Detect which cell encompasses the target text, then output its [X, Y] center coordinate. 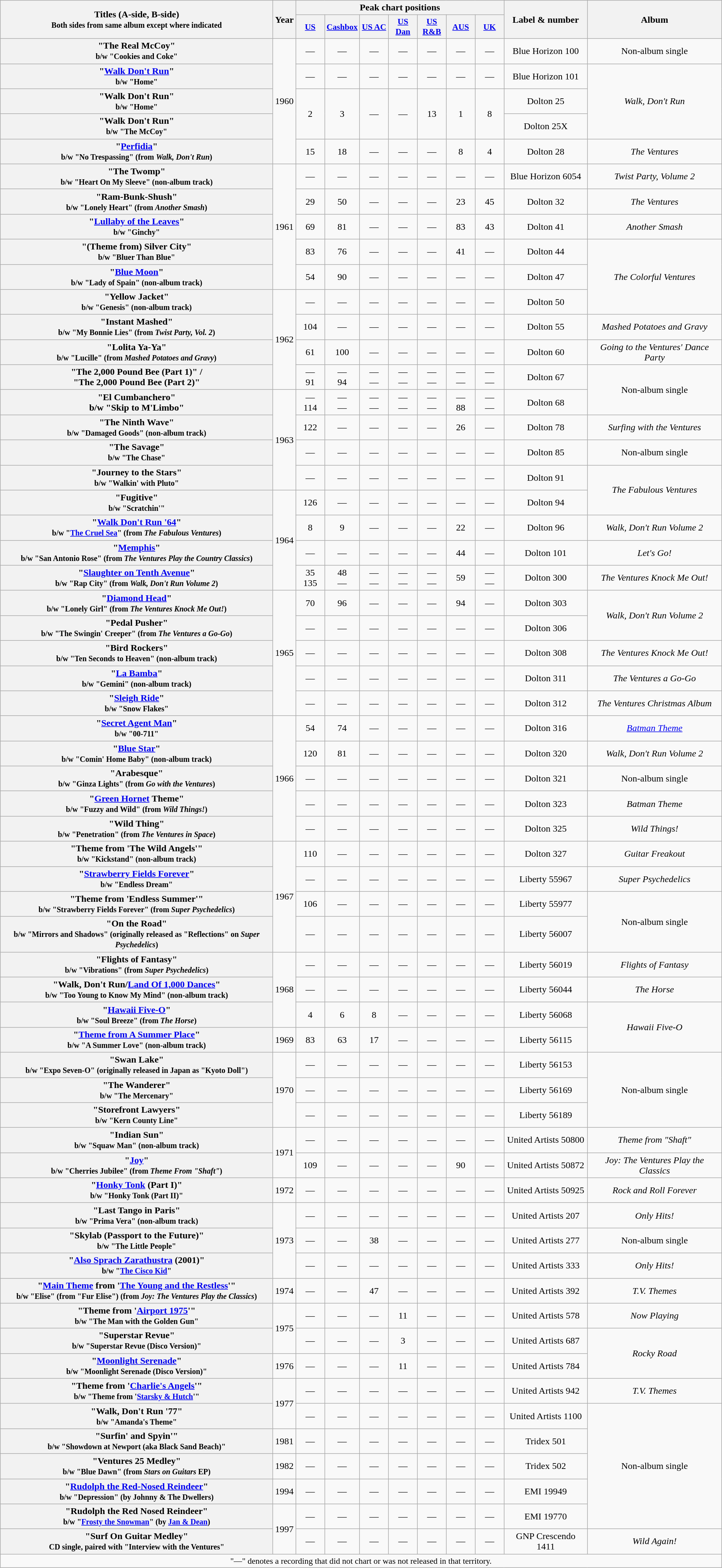
38 [374, 1241]
18 [342, 151]
"Surf On Guitar Medley"CD single, paired with "Interview with the Ventures" [137, 1541]
Dolton 32 [546, 201]
Rocky Road [655, 1353]
1975 [285, 1328]
1968 [285, 989]
Year [285, 19]
1964 [285, 540]
"Theme from 'Airport 1975'"b/w "The Man with the Golden Gun" [137, 1315]
29 [310, 201]
United Artists 277 [546, 1241]
59 [461, 578]
Twist Party, Volume 2 [655, 177]
Dolton 327 [546, 854]
"Indian Sun"b/w "Squaw Man" (non-album track) [137, 1140]
The Horse [655, 989]
"Walk Don't Run"b/w "The McCoy" [137, 126]
Dolton 312 [546, 703]
The Colorful Ventures [655, 277]
Titles (A-side, B-side)Both sides from same album except where indicated [137, 19]
UK [490, 27]
"The Ninth Wave"b/w "Damaged Goods" (non-album track) [137, 427]
Walk, Don't Run [655, 101]
15 [310, 151]
"Secret Agent Man"b/w "00-711" [137, 729]
50 [342, 201]
76 [342, 251]
26 [461, 427]
Liberty 56019 [546, 965]
Dolton 78 [546, 427]
"The Savage"b/w "The Chase" [137, 453]
Now Playing [655, 1315]
Hawaii Five-O [655, 1027]
Liberty 56007 [546, 934]
"Rudolph the Red Nosed Reindeer"b/w "Frosty the Snowman" (by Jan & Dean) [137, 1517]
1962 [285, 340]
1966 [285, 779]
Dolton 300 [546, 578]
9 [342, 527]
70 [310, 603]
1963 [285, 440]
1970 [285, 1090]
41 [461, 251]
6 [342, 1015]
"Theme from 'Charlie's Angels'"b/w "Theme from 'Starsky & Hutch'" [137, 1391]
Dolton 94 [546, 503]
"The Twomp"b/w "Heart On My Sleeve" (non-album track) [137, 177]
"Honky Tonk (Part I)"b/w "Honky Tonk (Part II)" [137, 1191]
"Swan Lake"b/w "Expo Seven-O" (originally released in Japan as "Kyoto Doll") [137, 1065]
Joy: The Ventures Play the Classics [655, 1165]
US [310, 27]
Liberty 55977 [546, 904]
Dolton 41 [546, 227]
Dolton 323 [546, 803]
Blue Horizon 101 [546, 76]
Liberty 56169 [546, 1090]
Dolton 25 [546, 101]
"Main Theme from 'The Young and the Restless'"b/w "Elise" (from "Fur Elise") (from Joy: The Ventures Play the Classics) [137, 1291]
Flights of Fantasy [655, 965]
"Flights of Fantasy"b/w "Vibrations" (from Super Psychedelics) [137, 965]
Liberty 56189 [546, 1115]
Dolton 25X [546, 126]
Dolton 303 [546, 603]
AUS [461, 27]
63 [342, 1039]
"Blue Star"b/w "Comin' Home Baby" (non-album track) [137, 753]
"Also Sprach Zarathustra (2001)"b/w "The Cisco Kid" [137, 1265]
"Walk, Don't Run/Land Of 1,000 Dances"b/w "Too Young to Know My Mind" (non-album track) [137, 989]
Dolton 44 [546, 251]
Liberty 56068 [546, 1015]
Wild Things! [655, 829]
Mashed Potatoes and Gravy [655, 327]
61 [310, 352]
Tridex 502 [546, 1466]
Dolton 91 [546, 477]
Label & number [546, 19]
Going to the Ventures' Dance Party [655, 352]
Dolton 96 [546, 527]
1961 [285, 227]
Dolton 67 [546, 377]
GNP Crescendo 1411 [546, 1541]
"Lullaby of the Leaves"b/w "Ginchy" [137, 227]
EMI 19770 [546, 1517]
United Artists 942 [546, 1391]
"Moonlight Serenade"b/w "Moonlight Serenade (Disco Version)" [137, 1366]
US R&B [432, 27]
"Superstar Revue"b/w "Superstar Revue (Disco Version)" [137, 1341]
43 [490, 227]
Dolton 321 [546, 779]
US Dan [403, 27]
"Strawberry Fields Forever"b/w "Endless Dream" [137, 879]
Another Smash [655, 227]
"On the Road"b/w "Mirrors and Shadows" (originally released as "Reflections" on Super Psychedelics) [137, 934]
100 [342, 352]
"—" denotes a recording that did not chart or was not released in that territory. [361, 1561]
Blue Horizon 6054 [546, 177]
"La Bamba"b/w "Gemini" (non-album track) [137, 678]
13 [432, 114]
United Artists 578 [546, 1315]
"Walk, Don't Run '77"b/w "Amanda's Theme" [137, 1416]
"Walk Don't Run '64"b/w "The Cruel Sea" (from The Fabulous Ventures) [137, 527]
48— [342, 578]
United Artists 784 [546, 1366]
1981 [285, 1441]
Dolton 311 [546, 678]
"Green Hornet Theme"b/w "Fuzzy and Wild" (from Wild Things!) [137, 803]
Liberty 55967 [546, 879]
96 [342, 603]
"Storefront Lawyers"b/w "Kern County Line" [137, 1115]
Dolton 308 [546, 653]
United Artists 50925 [546, 1191]
"Arabesque"b/w "Ginza Lights" (from Go with the Ventures) [137, 779]
23 [461, 201]
EMI 19949 [546, 1491]
Dolton 55 [546, 327]
44 [461, 553]
"Surfin' and Spyin'"b/w "Showdown at Newport (aka Black Sand Beach)" [137, 1441]
"Slaughter on Tenth Avenue"b/w "Rap City" (from Walk, Don't Run Volume 2) [137, 578]
74 [342, 729]
1972 [285, 1191]
"Bird Rockers"b/w "Ten Seconds to Heaven" (non-album track) [137, 653]
US AC [374, 27]
"Yellow Jacket"b/w "Genesis" (non-album track) [137, 302]
Theme from "Shaft" [655, 1140]
"Hawaii Five-O"b/w "Soul Breeze" (from The Horse) [137, 1015]
"Fugitive"b/w "Scratchin'" [137, 503]
69 [310, 227]
"Joy"b/w "Cherries Jubilee" (from Theme From "Shaft") [137, 1165]
"Memphis"b/w "San Antonio Rose" (from The Ventures Play the Country Classics) [137, 553]
109 [310, 1165]
1965 [285, 653]
104 [310, 327]
"Blue Moon"b/w "Lady of Spain" (non-album track) [137, 277]
"Wild Thing"b/w "Penetration" (from The Ventures in Space) [137, 829]
"Skylab (Passport to the Future)"b/w "The Little People" [137, 1241]
Rock and Roll Forever [655, 1191]
126 [310, 503]
2 [310, 114]
Peak chart positions [400, 8]
Dolton 60 [546, 352]
22 [461, 527]
Album [655, 19]
United Artists 392 [546, 1291]
"Last Tango in Paris"b/w "Prima Vera" (non-album track) [137, 1215]
Dolton 68 [546, 403]
United Artists 333 [546, 1265]
Dolton 325 [546, 829]
"Theme from A Summer Place"b/w "A Summer Love" (non-album track) [137, 1039]
Wild Again! [655, 1541]
—94 [342, 377]
"Instant Mashed"b/w "My Bonnie Lies" (from Twist Party, Vol. 2) [137, 327]
1997 [285, 1529]
—91 [310, 377]
106 [310, 904]
The Fabulous Ventures [655, 490]
"Pedal Pusher"b/w "The Swingin' Creeper" (from The Ventures a Go-Go) [137, 628]
Dolton 85 [546, 453]
Dolton 28 [546, 151]
United Artists 687 [546, 1341]
1982 [285, 1466]
45 [490, 201]
Guitar Freakout [655, 854]
—114 [310, 403]
"Theme from 'Endless Summer'"b/w "Strawberry Fields Forever" (from Super Psychedelics) [137, 904]
1967 [285, 897]
Tridex 501 [546, 1441]
94 [461, 603]
122 [310, 427]
The Ventures a Go-Go [655, 678]
Let's Go! [655, 553]
"Lolita Ya-Ya"b/w "Lucille" (from Mashed Potatoes and Gravy) [137, 352]
Cashbox [342, 27]
1 [461, 114]
"Theme from 'The Wild Angels'"b/w "Kickstand" (non-album track) [137, 854]
1994 [285, 1491]
"Perfidia"b/w "No Trespassing" (from Walk, Don't Run) [137, 151]
Dolton 306 [546, 628]
"Sleigh Ride"b/w "Snow Flakes" [137, 703]
"The Real McCoy"b/w "Cookies and Coke" [137, 51]
47 [374, 1291]
1976 [285, 1366]
The Ventures Christmas Album [655, 703]
Surfing with the Ventures [655, 427]
Liberty 56115 [546, 1039]
—88 [461, 403]
"Ventures 25 Medley"b/w "Blue Dawn" (from Stars on Guitars EP) [137, 1466]
"(Theme from) Silver City"b/w "Bluer Than Blue" [137, 251]
"Ram-Bunk-Shush"b/w "Lonely Heart" (from Another Smash) [137, 201]
United Artists 50800 [546, 1140]
"The Wanderer"b/w "The Mercenary" [137, 1090]
Dolton 50 [546, 302]
1960 [285, 101]
120 [310, 753]
"Journey to the Stars"b/w "Walkin' with Pluto" [137, 477]
Dolton 316 [546, 729]
17 [374, 1039]
110 [310, 854]
"The 2,000 Pound Bee (Part 1)" /"The 2,000 Pound Bee (Part 2)" [137, 377]
1973 [285, 1241]
Dolton 47 [546, 277]
Dolton 101 [546, 553]
1971 [285, 1153]
Liberty 56044 [546, 989]
"El Cumbanchero"b/w "Skip to M'Limbo" [137, 403]
United Artists 50872 [546, 1165]
Super Psychedelics [655, 879]
United Artists 207 [546, 1215]
United Artists 1100 [546, 1416]
"Diamond Head"b/w "Lonely Girl" (from The Ventures Knock Me Out!) [137, 603]
35135 [310, 578]
Liberty 56153 [546, 1065]
Blue Horizon 100 [546, 51]
Dolton 320 [546, 753]
"Rudolph the Red-Nosed Reindeer"b/w "Depression" (by Johnny & The Dwellers) [137, 1491]
1974 [285, 1291]
1969 [285, 1039]
1977 [285, 1403]
